For the text-containing cell, return its midpoint in [X, Y] coordinate format. 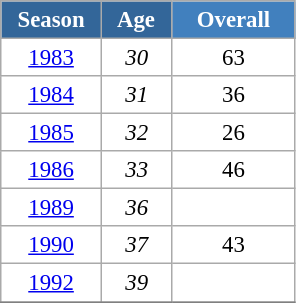
63 [234, 58]
Season [52, 20]
1989 [52, 208]
1984 [52, 95]
46 [234, 170]
30 [136, 58]
1985 [52, 133]
Age [136, 20]
1983 [52, 58]
Overall [234, 20]
1990 [52, 245]
1992 [52, 283]
26 [234, 133]
43 [234, 245]
37 [136, 245]
1986 [52, 170]
31 [136, 95]
39 [136, 283]
32 [136, 133]
33 [136, 170]
